Determine the (x, y) coordinate at the center of the cell enclosing the given text.  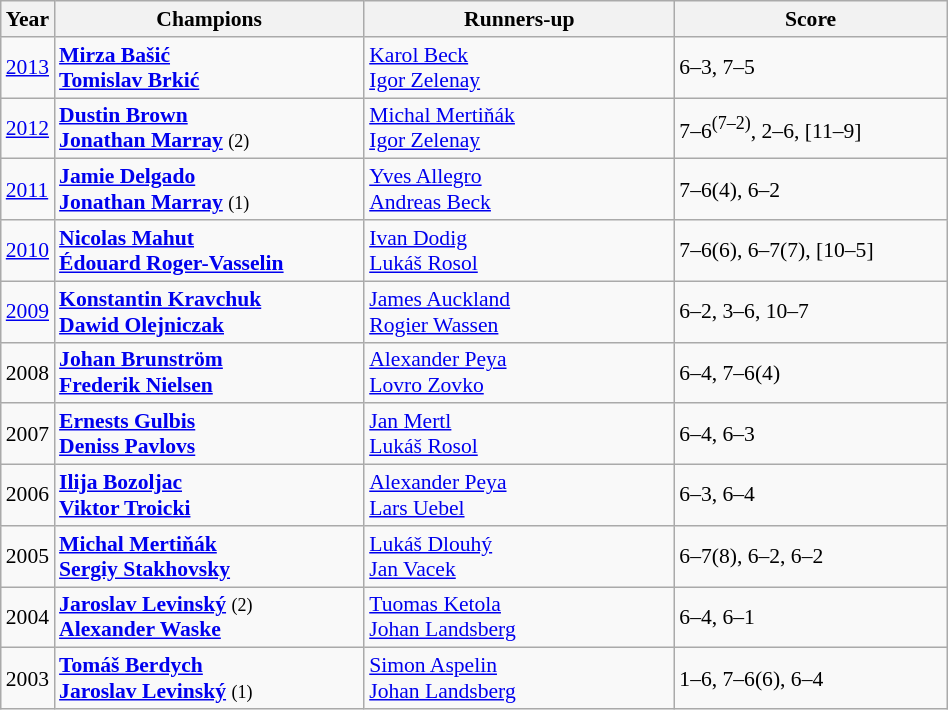
Champions (209, 19)
6–4, 6–3 (810, 434)
Karol Beck Igor Zelenay (519, 68)
Tuomas Ketola Johan Landsberg (519, 618)
Jaroslav Levinský (2) Alexander Waske (209, 618)
Mirza Bašić Tomislav Brkić (209, 68)
2005 (28, 556)
Yves Allegro Andreas Beck (519, 190)
Dustin Brown Jonathan Marray (2) (209, 128)
Nicolas Mahut Édouard Roger-Vasselin (209, 250)
6–4, 6–1 (810, 618)
6–2, 3–6, 10–7 (810, 312)
Alexander Peya Lovro Zovko (519, 372)
Konstantin Kravchuk Dawid Olejniczak (209, 312)
Simon Aspelin Johan Landsberg (519, 678)
1–6, 7–6(6), 6–4 (810, 678)
6–4, 7–6(4) (810, 372)
2004 (28, 618)
2006 (28, 496)
Ilija Bozoljac Viktor Troicki (209, 496)
2011 (28, 190)
Tomáš Berdych Jaroslav Levinský (1) (209, 678)
7–6(6), 6–7(7), [10–5] (810, 250)
7–6(4), 6–2 (810, 190)
2008 (28, 372)
2010 (28, 250)
Lukáš Dlouhý Jan Vacek (519, 556)
2012 (28, 128)
Year (28, 19)
6–3, 6–4 (810, 496)
2003 (28, 678)
2009 (28, 312)
7–6(7–2), 2–6, [11–9] (810, 128)
Ivan Dodig Lukáš Rosol (519, 250)
6–3, 7–5 (810, 68)
6–7(8), 6–2, 6–2 (810, 556)
Alexander Peya Lars Uebel (519, 496)
Jan Mertl Lukáš Rosol (519, 434)
Ernests Gulbis Deniss Pavlovs (209, 434)
2013 (28, 68)
Michal Mertiňák Sergiy Stakhovsky (209, 556)
Michal Mertiňák Igor Zelenay (519, 128)
Jamie Delgado Jonathan Marray (1) (209, 190)
Runners-up (519, 19)
Johan Brunström Frederik Nielsen (209, 372)
James Auckland Rogier Wassen (519, 312)
Score (810, 19)
2007 (28, 434)
